Scan for the cell matching the given text and deliver its [X, Y] coordinate at center. 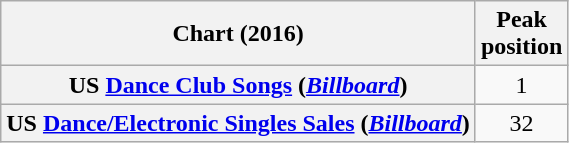
1 [521, 85]
US Dance Club Songs (Billboard) [238, 85]
Peakposition [521, 34]
US Dance/Electronic Singles Sales (Billboard) [238, 123]
Chart (2016) [238, 34]
32 [521, 123]
